Return (x, y) of the center of cell containing provided text 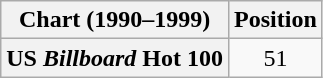
Chart (1990–1999) (115, 20)
Position (276, 20)
51 (276, 58)
US Billboard Hot 100 (115, 58)
